Locate the cell with the specified text and output its (X, Y) center coordinate. 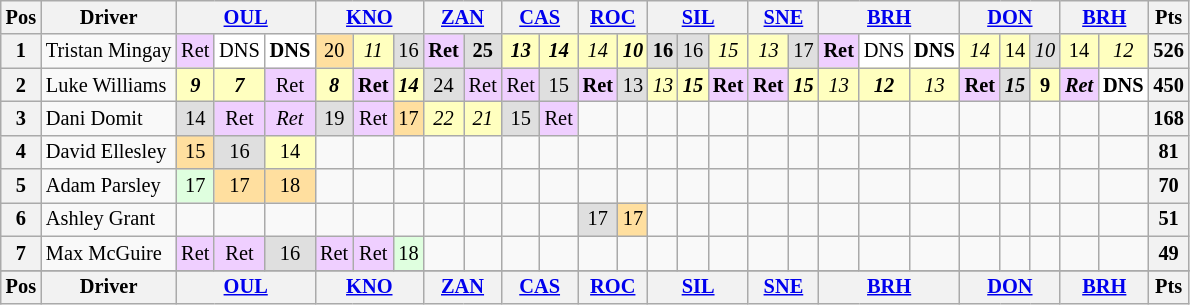
Adam Parsley (108, 186)
168 (1169, 118)
Tristan Mingay (108, 51)
526 (1169, 51)
6 (21, 219)
8 (334, 85)
20 (334, 51)
Luke Williams (108, 85)
1 (21, 51)
25 (483, 51)
81 (1169, 152)
Ashley Grant (108, 219)
4 (21, 152)
450 (1169, 85)
49 (1169, 253)
22 (443, 118)
70 (1169, 186)
24 (443, 85)
Dani Domit (108, 118)
51 (1169, 219)
5 (21, 186)
21 (483, 118)
3 (21, 118)
11 (373, 51)
2 (21, 85)
David Ellesley (108, 152)
Max McGuire (108, 253)
19 (334, 118)
